Scan for the cell matching the given text and deliver its [x, y] coordinate at center. 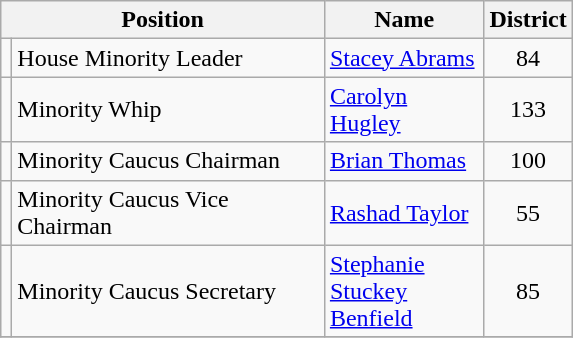
55 [528, 212]
84 [528, 58]
House Minority Leader [168, 58]
Minority Caucus Chairman [168, 161]
Stephanie Stuckey Benfield [404, 291]
Brian Thomas [404, 161]
Carolyn Hugley [404, 110]
85 [528, 291]
Minority Whip [168, 110]
District [528, 20]
Minority Caucus Vice Chairman [168, 212]
Rashad Taylor [404, 212]
Name [404, 20]
133 [528, 110]
100 [528, 161]
Position [163, 20]
Stacey Abrams [404, 58]
Minority Caucus Secretary [168, 291]
